Extract the [x, y] coordinate from the center of the cell holding the provided text.  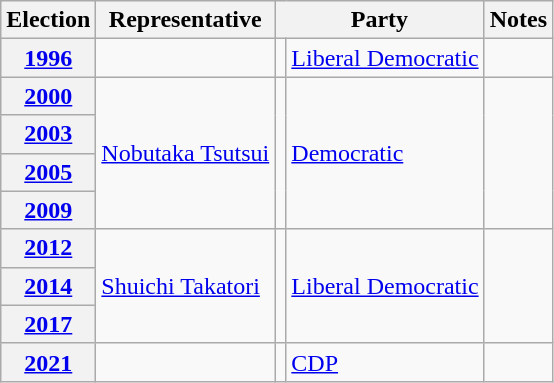
1996 [48, 58]
Party [380, 20]
2005 [48, 172]
2000 [48, 96]
Representative [186, 20]
2009 [48, 210]
Democratic [385, 153]
2012 [48, 248]
Election [48, 20]
CDP [385, 362]
Nobutaka Tsutsui [186, 153]
Notes [518, 20]
2003 [48, 134]
Shuichi Takatori [186, 286]
2017 [48, 324]
2014 [48, 286]
2021 [48, 362]
